Detect which cell encompasses the target text, then output its [X, Y] center coordinate. 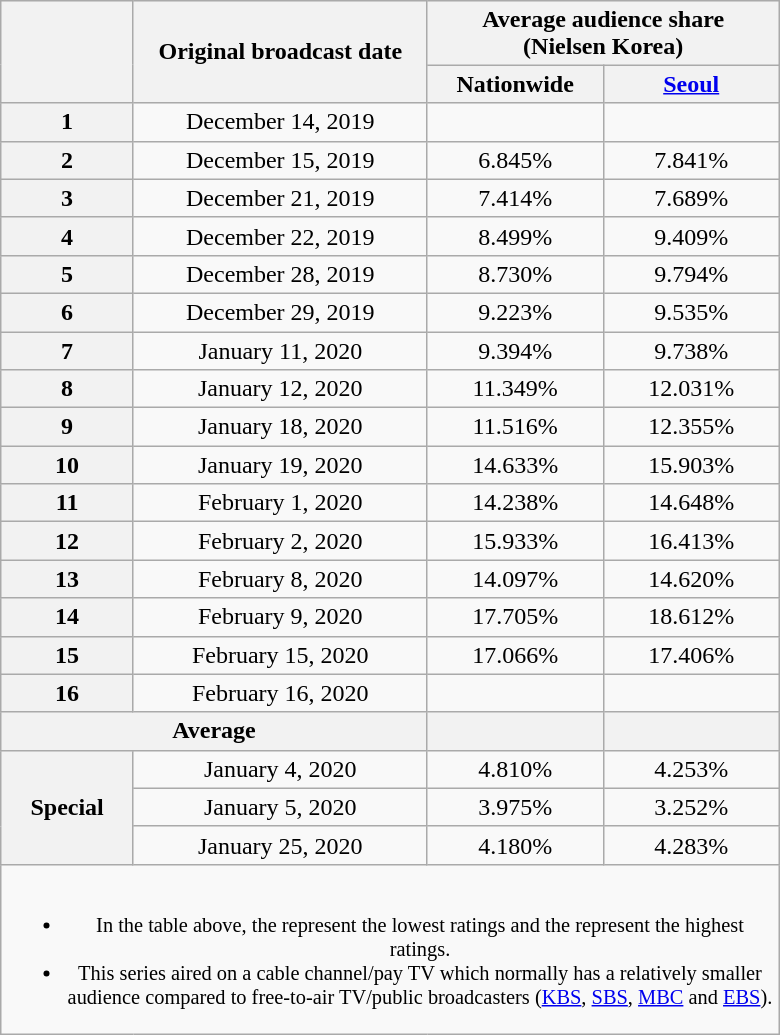
8.499% [515, 236]
4.253% [691, 769]
5 [68, 274]
January 5, 2020 [280, 807]
February 1, 2020 [280, 503]
14.633% [515, 465]
December 14, 2019 [280, 122]
December 29, 2019 [280, 312]
December 15, 2019 [280, 160]
February 15, 2020 [280, 655]
2 [68, 160]
16.413% [691, 541]
3.975% [515, 807]
11.349% [515, 389]
11.516% [515, 427]
14 [68, 617]
9.794% [691, 274]
7.414% [515, 198]
15 [68, 655]
12.031% [691, 389]
9.535% [691, 312]
3.252% [691, 807]
Original broadcast date [280, 52]
8.730% [515, 274]
4 [68, 236]
4.283% [691, 845]
9.409% [691, 236]
9.738% [691, 351]
16 [68, 693]
4.810% [515, 769]
Nationwide [515, 84]
Special [68, 807]
February 2, 2020 [280, 541]
15.933% [515, 541]
3 [68, 198]
4.180% [515, 845]
February 9, 2020 [280, 617]
1 [68, 122]
January 18, 2020 [280, 427]
Average audience share(Nielsen Korea) [603, 32]
7 [68, 351]
15.903% [691, 465]
14.097% [515, 579]
February 16, 2020 [280, 693]
11 [68, 503]
February 8, 2020 [280, 579]
January 4, 2020 [280, 769]
7.841% [691, 160]
Average [214, 731]
17.406% [691, 655]
December 21, 2019 [280, 198]
December 22, 2019 [280, 236]
9.394% [515, 351]
14.620% [691, 579]
8 [68, 389]
Seoul [691, 84]
14.238% [515, 503]
12 [68, 541]
January 19, 2020 [280, 465]
13 [68, 579]
10 [68, 465]
12.355% [691, 427]
6.845% [515, 160]
17.705% [515, 617]
17.066% [515, 655]
January 25, 2020 [280, 845]
9 [68, 427]
18.612% [691, 617]
7.689% [691, 198]
6 [68, 312]
January 11, 2020 [280, 351]
9.223% [515, 312]
December 28, 2019 [280, 274]
January 12, 2020 [280, 389]
14.648% [691, 503]
